Determine the [x, y] coordinate at the center of the cell enclosing the given text.  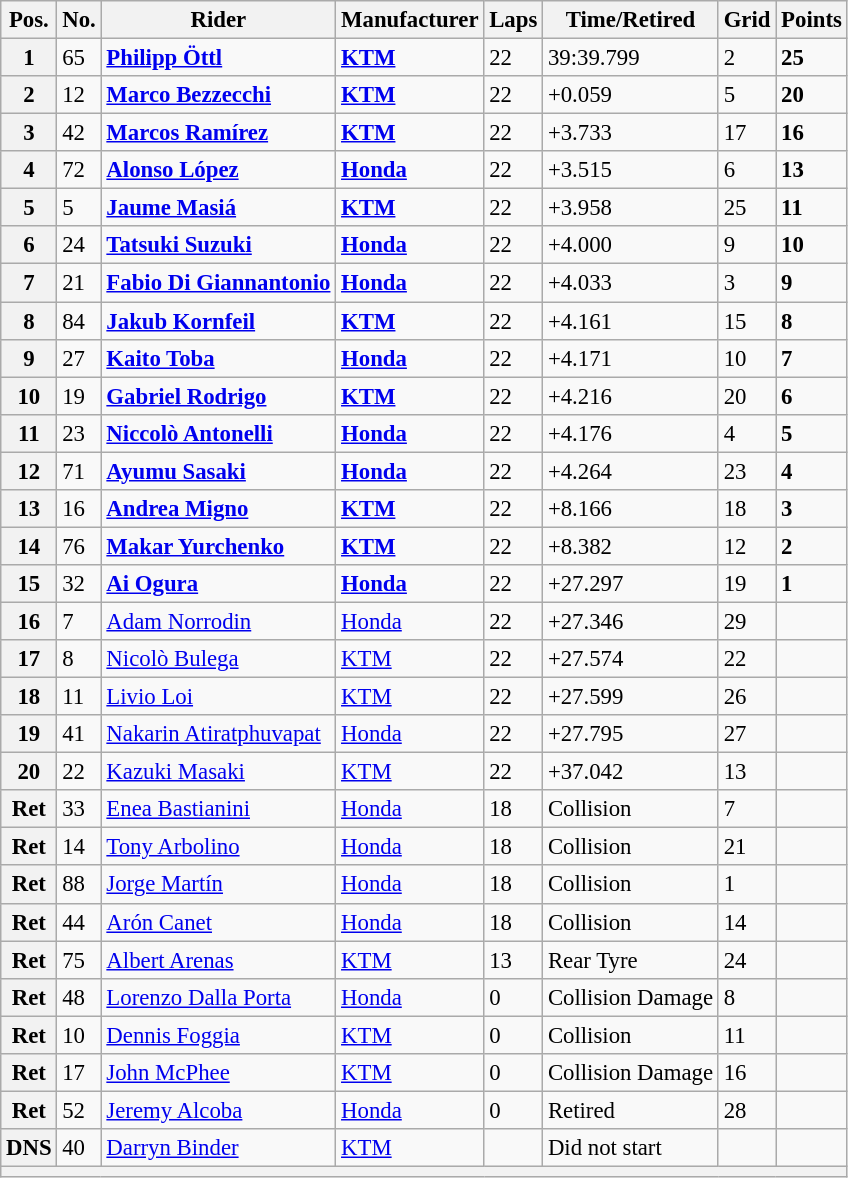
Nakarin Atiratphuvapat [218, 734]
Time/Retired [631, 20]
Did not start [631, 1148]
+8.166 [631, 509]
Rear Tyre [631, 960]
Ayumu Sasaki [218, 471]
Kaito Toba [218, 358]
+3.733 [631, 133]
28 [746, 1110]
Lorenzo Dalla Porta [218, 997]
Andrea Migno [218, 509]
+3.958 [631, 208]
+4.033 [631, 283]
Rider [218, 20]
Fabio Di Giannantonio [218, 283]
+4.216 [631, 396]
44 [79, 922]
Pos. [29, 20]
DNS [29, 1148]
+4.000 [631, 245]
75 [79, 960]
48 [79, 997]
+4.176 [631, 433]
Points [812, 20]
+8.382 [631, 546]
29 [746, 621]
+4.161 [631, 321]
+0.059 [631, 95]
41 [79, 734]
33 [79, 809]
32 [79, 584]
Niccolò Antonelli [218, 433]
Jeremy Alcoba [218, 1110]
Marcos Ramírez [218, 133]
Ai Ogura [218, 584]
Jaume Masiá [218, 208]
+27.346 [631, 621]
Darryn Binder [218, 1148]
+27.297 [631, 584]
42 [79, 133]
+27.795 [631, 734]
Livio Loi [218, 697]
Albert Arenas [218, 960]
Laps [514, 20]
Dennis Foggia [218, 1035]
Manufacturer [410, 20]
Retired [631, 1110]
Marco Bezzecchi [218, 95]
Alonso López [218, 170]
+37.042 [631, 772]
26 [746, 697]
Jakub Kornfeil [218, 321]
72 [79, 170]
Adam Norrodin [218, 621]
+4.264 [631, 471]
Tony Arbolino [218, 847]
84 [79, 321]
Philipp Öttl [218, 58]
52 [79, 1110]
Gabriel Rodrigo [218, 396]
+3.515 [631, 170]
+4.171 [631, 358]
76 [79, 546]
No. [79, 20]
Enea Bastianini [218, 809]
Jorge Martín [218, 885]
+27.599 [631, 697]
+27.574 [631, 659]
John McPhee [218, 1073]
39:39.799 [631, 58]
65 [79, 58]
Makar Yurchenko [218, 546]
Nicolò Bulega [218, 659]
40 [79, 1148]
Kazuki Masaki [218, 772]
88 [79, 885]
Arón Canet [218, 922]
Tatsuki Suzuki [218, 245]
Grid [746, 20]
71 [79, 471]
